Return the [X, Y] coordinate for the center point of the cell that contains the specified text.  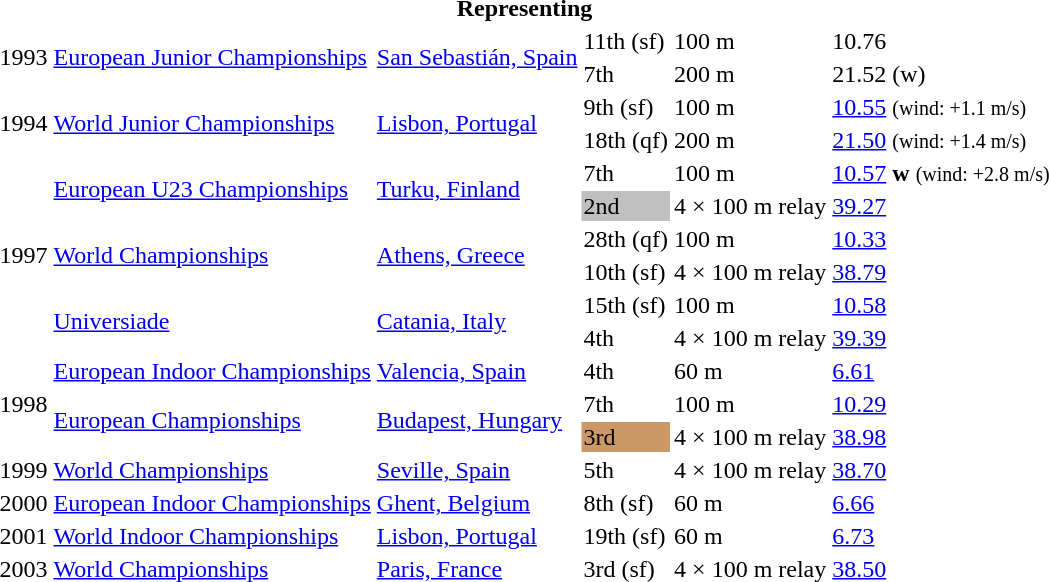
Seville, Spain [477, 470]
European Junior Championships [212, 58]
World Junior Championships [212, 124]
9th (sf) [626, 107]
Ghent, Belgium [477, 503]
15th (sf) [626, 305]
8th (sf) [626, 503]
5th [626, 470]
3rd [626, 437]
11th (sf) [626, 41]
Valencia, Spain [477, 371]
2nd [626, 206]
European Championships [212, 420]
18th (qf) [626, 140]
28th (qf) [626, 239]
European U23 Championships [212, 190]
10th (sf) [626, 272]
Turku, Finland [477, 190]
Budapest, Hungary [477, 420]
Universiade [212, 322]
19th (sf) [626, 536]
Catania, Italy [477, 322]
World Indoor Championships [212, 536]
Athens, Greece [477, 256]
San Sebastián, Spain [477, 58]
